Pinpoint the cell where the given text exists, returning its (x, y) midpoint coordinate. 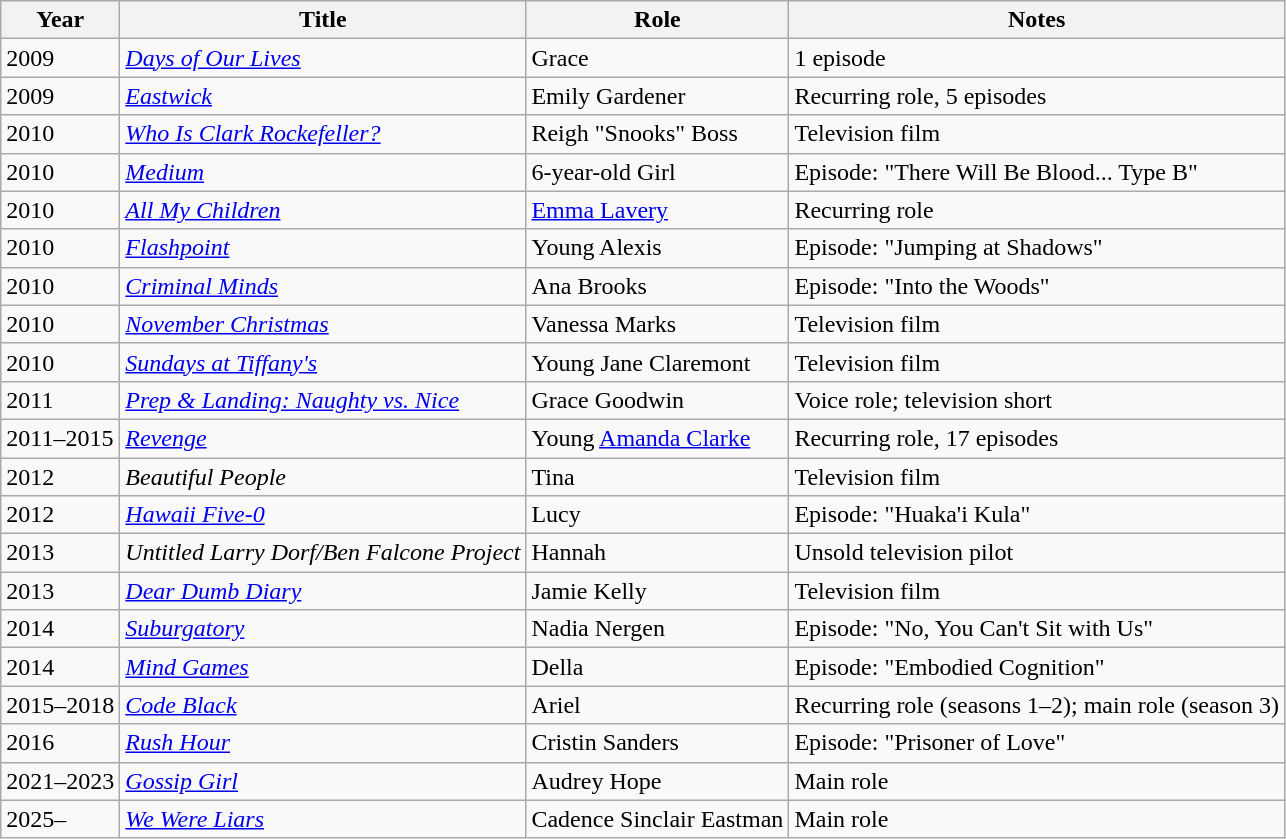
Untitled Larry Dorf/Ben Falcone Project (323, 553)
2011 (60, 400)
Audrey Hope (658, 781)
Recurring role, 17 episodes (1037, 438)
Recurring role (1037, 210)
6-year-old Girl (658, 172)
Emma Lavery (658, 210)
Lucy (658, 515)
2025– (60, 819)
Title (323, 20)
November Christmas (323, 324)
Vanessa Marks (658, 324)
Cadence Sinclair Eastman (658, 819)
1 episode (1037, 58)
Episode: "Jumping at Shadows" (1037, 248)
Who Is Clark Rockefeller? (323, 134)
Tina (658, 477)
Flashpoint (323, 248)
Grace (658, 58)
Mind Games (323, 667)
Episode: "Prisoner of Love" (1037, 743)
Grace Goodwin (658, 400)
Nadia Nergen (658, 629)
Notes (1037, 20)
Role (658, 20)
Suburgatory (323, 629)
Hawaii Five-0 (323, 515)
2015–2018 (60, 705)
Gossip Girl (323, 781)
Year (60, 20)
Episode: "Huaka'i Kula" (1037, 515)
Criminal Minds (323, 286)
Ana Brooks (658, 286)
Days of Our Lives (323, 58)
Sundays at Tiffany's (323, 362)
Recurring role, 5 episodes (1037, 96)
Young Jane Claremont (658, 362)
Jamie Kelly (658, 591)
Revenge (323, 438)
Episode: "There Will Be Blood... Type B" (1037, 172)
Ariel (658, 705)
Della (658, 667)
Unsold television pilot (1037, 553)
Rush Hour (323, 743)
Young Alexis (658, 248)
Beautiful People (323, 477)
Prep & Landing: Naughty vs. Nice (323, 400)
Voice role; television short (1037, 400)
2011–2015 (60, 438)
Code Black (323, 705)
Eastwick (323, 96)
Episode: "Into the Woods" (1037, 286)
2016 (60, 743)
Emily Gardener (658, 96)
Recurring role (seasons 1–2); main role (season 3) (1037, 705)
Hannah (658, 553)
Young Amanda Clarke (658, 438)
2021–2023 (60, 781)
Medium (323, 172)
Reigh "Snooks" Boss (658, 134)
All My Children (323, 210)
Cristin Sanders (658, 743)
Dear Dumb Diary (323, 591)
We Were Liars (323, 819)
Episode: "No, You Can't Sit with Us" (1037, 629)
Episode: "Embodied Cognition" (1037, 667)
